Pinpoint the cell where the given text exists, returning its (x, y) midpoint coordinate. 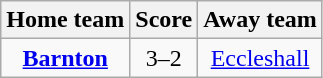
Score (164, 20)
Away team (260, 20)
3–2 (164, 58)
Home team (66, 20)
Barnton (66, 58)
Eccleshall (260, 58)
